From the cell containing the given text, extract its center point as (x, y) coordinate. 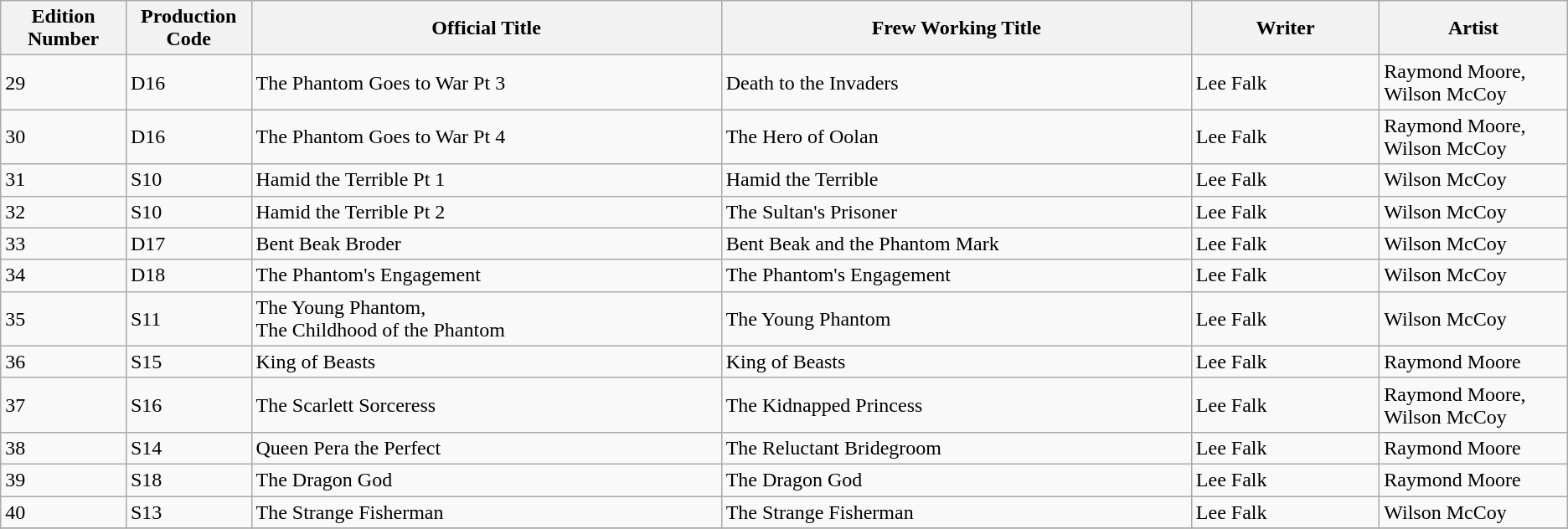
D17 (188, 244)
The Phantom Goes to War Pt 3 (486, 82)
Hamid the Terrible (957, 180)
Bent Beak Broder (486, 244)
36 (64, 362)
The Phantom Goes to War Pt 4 (486, 137)
S14 (188, 448)
S18 (188, 480)
37 (64, 405)
32 (64, 212)
35 (64, 318)
38 (64, 448)
S13 (188, 511)
Death to the Invaders (957, 82)
The Kidnapped Princess (957, 405)
Official Title (486, 28)
D18 (188, 275)
Edition Number (64, 28)
The Young Phantom,The Childhood of the Phantom (486, 318)
Hamid the Terrible Pt 1 (486, 180)
S11 (188, 318)
The Reluctant Bridegroom (957, 448)
Queen Pera the Perfect (486, 448)
Hamid the Terrible Pt 2 (486, 212)
39 (64, 480)
Artist (1473, 28)
29 (64, 82)
The Scarlett Sorceress (486, 405)
The Young Phantom (957, 318)
The Hero of Oolan (957, 137)
Frew Working Title (957, 28)
Production Code (188, 28)
S16 (188, 405)
The Sultan's Prisoner (957, 212)
33 (64, 244)
Writer (1285, 28)
34 (64, 275)
31 (64, 180)
30 (64, 137)
S15 (188, 362)
Bent Beak and the Phantom Mark (957, 244)
40 (64, 511)
